Scan for the cell matching the given text and deliver its [X, Y] coordinate at center. 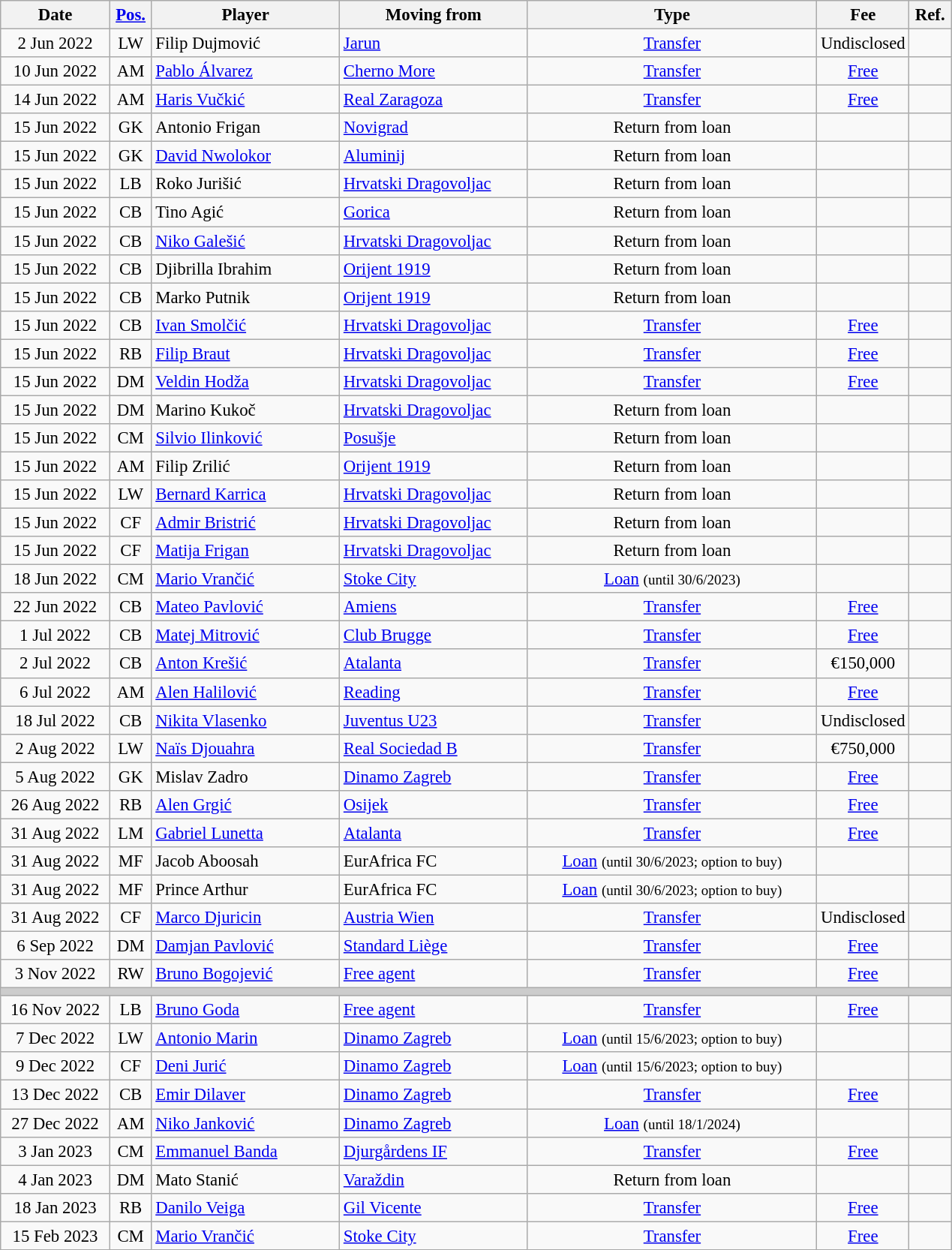
Real Sociedad B [434, 748]
Austria Wien [434, 918]
9 Dec 2022 [56, 1066]
Juventus U23 [434, 720]
Jacob Aboosah [246, 861]
Nikita Vlasenko [246, 720]
LM [131, 833]
Tino Agić [246, 212]
Filip Braut [246, 353]
Gorica [434, 212]
22 Jun 2022 [56, 607]
Mislav Zadro [246, 777]
Pos. [131, 15]
Varaždin [434, 1179]
Bruno Goda [246, 1010]
Ref. [930, 15]
Fee [863, 15]
7 Dec 2022 [56, 1038]
10 Jun 2022 [56, 71]
Aluminij [434, 156]
18 Jun 2022 [56, 579]
Standard Liège [434, 946]
Bruno Bogojević [246, 974]
Marko Putnik [246, 297]
€150,000 [863, 664]
Marco Djuricin [246, 918]
Anton Krešić [246, 664]
Mateo Pavlović [246, 607]
€750,000 [863, 748]
Roko Jurišić [246, 184]
3 Jan 2023 [56, 1151]
14 Jun 2022 [56, 100]
Filip Zrilić [246, 466]
6 Sep 2022 [56, 946]
Damjan Pavlović [246, 946]
David Nwolokor [246, 156]
Reading [434, 692]
Filip Dujmović [246, 44]
26 Aug 2022 [56, 805]
Loan (until 18/1/2024) [672, 1123]
Emmanuel Banda [246, 1151]
Emir Dilaver [246, 1095]
Mato Stanić [246, 1179]
Admir Bristrić [246, 523]
Niko Janković [246, 1123]
Danilo Veiga [246, 1207]
Alen Halilović [246, 692]
Real Zaragoza [434, 100]
RW [131, 974]
Antonio Marin [246, 1038]
18 Jan 2023 [56, 1207]
Silvio Ilinković [246, 438]
Novigrad [434, 128]
2 Jul 2022 [56, 664]
Matej Mitrović [246, 636]
Moving from [434, 15]
Loan (until 30/6/2023) [672, 579]
Player [246, 15]
Naïs Djouahra [246, 748]
27 Dec 2022 [56, 1123]
Veldin Hodža [246, 382]
Ivan Smolčić [246, 325]
5 Aug 2022 [56, 777]
Djurgårdens IF [434, 1151]
Amiens [434, 607]
2 Jun 2022 [56, 44]
16 Nov 2022 [56, 1010]
18 Jul 2022 [56, 720]
Alen Grgić [246, 805]
1 Jul 2022 [56, 636]
Osijek [434, 805]
6 Jul 2022 [56, 692]
Cherno More [434, 71]
Type [672, 15]
Djibrilla Ibrahim [246, 269]
Prince Arthur [246, 889]
Date [56, 15]
Club Brugge [434, 636]
Antonio Frigan [246, 128]
13 Dec 2022 [56, 1095]
Jarun [434, 44]
Niko Galešić [246, 241]
2 Aug 2022 [56, 748]
4 Jan 2023 [56, 1179]
Haris Vučkić [246, 100]
Gabriel Lunetta [246, 833]
Posušje [434, 438]
Pablo Álvarez [246, 71]
15 Feb 2023 [56, 1236]
Matija Frigan [246, 551]
Gil Vicente [434, 1207]
Marino Kukoč [246, 410]
Deni Jurić [246, 1066]
3 Nov 2022 [56, 974]
Bernard Karrica [246, 494]
